Extract the [X, Y] coordinate from the center of the cell holding the provided text.  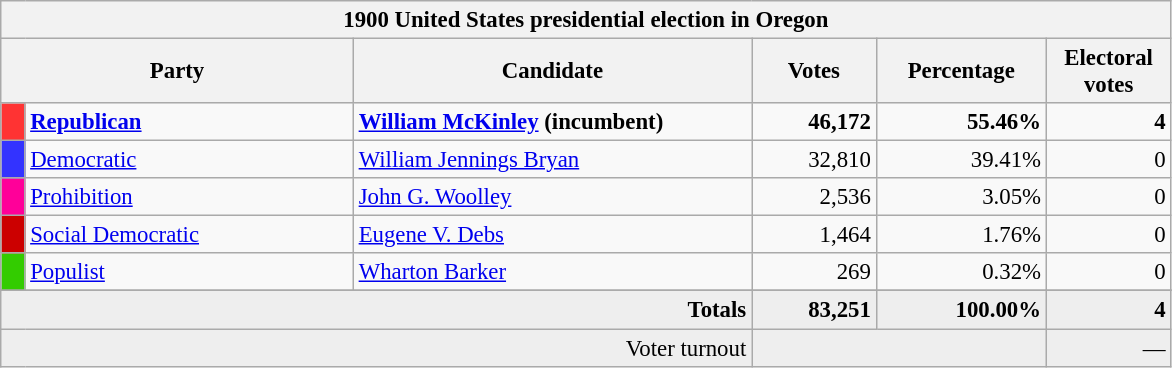
Populist [189, 273]
William McKinley (incumbent) [552, 122]
83,251 [814, 310]
39.41% [961, 160]
Prohibition [189, 197]
100.00% [961, 310]
0.32% [961, 273]
Party [178, 72]
— [1108, 348]
Democratic [189, 160]
John G. Woolley [552, 197]
Percentage [961, 72]
1900 United States presidential election in Oregon [586, 20]
46,172 [814, 122]
William Jennings Bryan [552, 160]
Totals [376, 310]
Social Democratic [189, 235]
Wharton Barker [552, 273]
269 [814, 273]
Eugene V. Debs [552, 235]
Electoral votes [1108, 72]
3.05% [961, 197]
1,464 [814, 235]
32,810 [814, 160]
1.76% [961, 235]
Candidate [552, 72]
Voter turnout [376, 348]
2,536 [814, 197]
Votes [814, 72]
55.46% [961, 122]
Republican [189, 122]
